Pinpoint the cell where the given text exists, returning its [X, Y] midpoint coordinate. 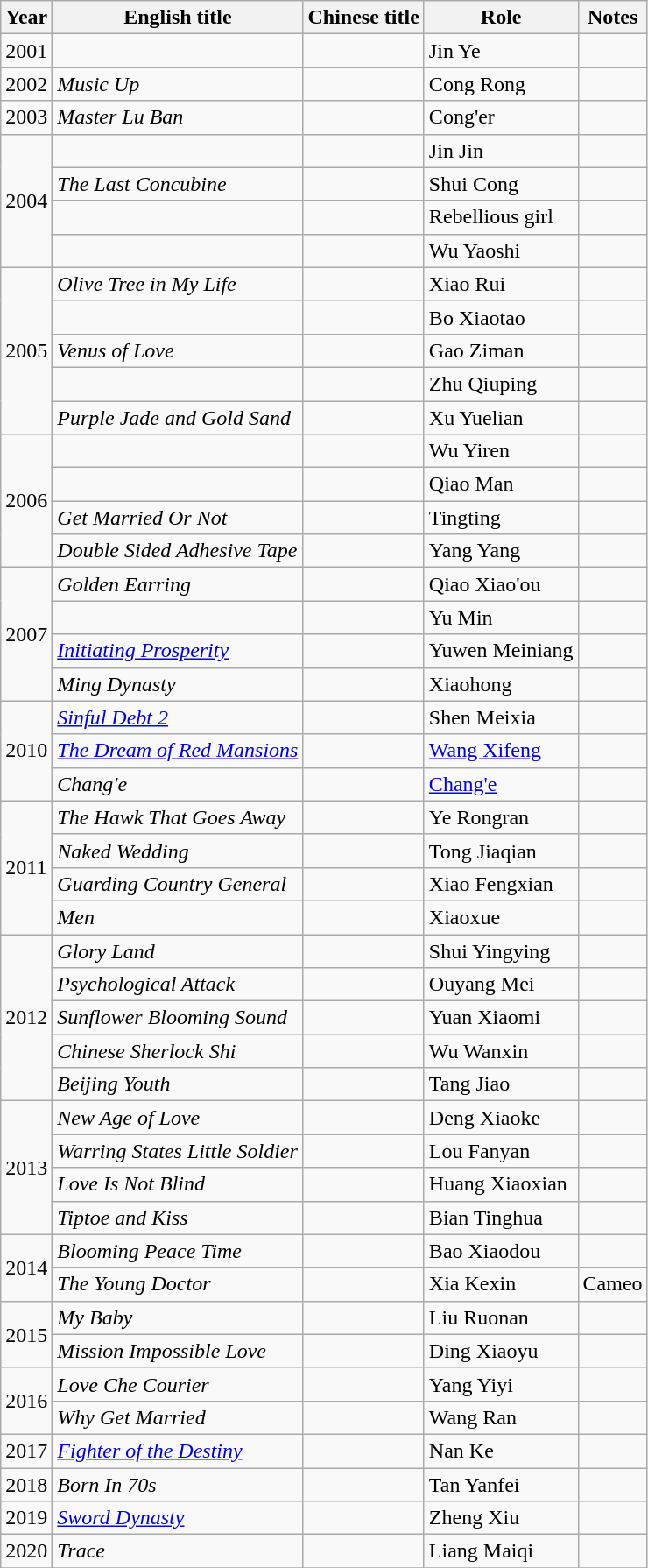
Zhu Qiuping [501, 384]
2010 [26, 751]
Cong Rong [501, 84]
Bian Tinghua [501, 1218]
Golden Earring [178, 584]
Nan Ke [501, 1451]
Trace [178, 1551]
Cameo [613, 1284]
Why Get Married [178, 1417]
Gao Ziman [501, 350]
Jin Jin [501, 151]
Yang Yang [501, 551]
Wang Xifeng [501, 751]
2020 [26, 1551]
Wu Wanxin [501, 1051]
Wu Yaoshi [501, 251]
Master Lu Ban [178, 117]
2006 [26, 501]
2003 [26, 117]
Sword Dynasty [178, 1518]
Love Che Courier [178, 1384]
Notes [613, 18]
Role [501, 18]
The Dream of Red Mansions [178, 751]
The Last Concubine [178, 184]
2018 [26, 1485]
Music Up [178, 84]
2015 [26, 1334]
Initiating Prosperity [178, 651]
2014 [26, 1268]
Sinful Debt 2 [178, 717]
2004 [26, 201]
Xiaohong [501, 684]
Sunflower Blooming Sound [178, 1018]
Ming Dynasty [178, 684]
Yuwen Meiniang [501, 651]
Double Sided Adhesive Tape [178, 551]
Purple Jade and Gold Sand [178, 418]
2019 [26, 1518]
Chinese Sherlock Shi [178, 1051]
2005 [26, 350]
Olive Tree in My Life [178, 284]
Psychological Attack [178, 985]
Xu Yuelian [501, 418]
Yu Min [501, 618]
English title [178, 18]
Shui Yingying [501, 950]
Chinese title [363, 18]
Tang Jiao [501, 1084]
Shen Meixia [501, 717]
The Hawk That Goes Away [178, 817]
Liu Ruonan [501, 1317]
Tan Yanfei [501, 1485]
Tong Jiaqian [501, 851]
Guarding Country General [178, 884]
Get Married Or Not [178, 518]
Fighter of the Destiny [178, 1451]
Mission Impossible Love [178, 1351]
Ye Rongran [501, 817]
Tingting [501, 518]
Venus of Love [178, 350]
Love Is Not Blind [178, 1184]
Year [26, 18]
Qiao Xiao'ou [501, 584]
Xiao Fengxian [501, 884]
Blooming Peace Time [178, 1251]
Liang Maiqi [501, 1551]
Wang Ran [501, 1417]
New Age of Love [178, 1118]
Tiptoe and Kiss [178, 1218]
Cong'er [501, 117]
2017 [26, 1451]
The Young Doctor [178, 1284]
Xiaoxue [501, 917]
Qiao Man [501, 484]
Yuan Xiaomi [501, 1018]
Bo Xiaotao [501, 317]
Beijing Youth [178, 1084]
Ouyang Mei [501, 985]
2012 [26, 1017]
Bao Xiaodou [501, 1251]
Rebellious girl [501, 217]
Deng Xiaoke [501, 1118]
Zheng Xiu [501, 1518]
Xiao Rui [501, 284]
Born In 70s [178, 1485]
2013 [26, 1168]
Glory Land [178, 950]
Jin Ye [501, 51]
Huang Xiaoxian [501, 1184]
2007 [26, 634]
Men [178, 917]
2001 [26, 51]
Ding Xiaoyu [501, 1351]
Yang Yiyi [501, 1384]
Warring States Little Soldier [178, 1151]
2002 [26, 84]
Lou Fanyan [501, 1151]
Xia Kexin [501, 1284]
My Baby [178, 1317]
Naked Wedding [178, 851]
2016 [26, 1401]
2011 [26, 867]
Shui Cong [501, 184]
Wu Yiren [501, 451]
